Detect which cell encompasses the target text, then output its [X, Y] center coordinate. 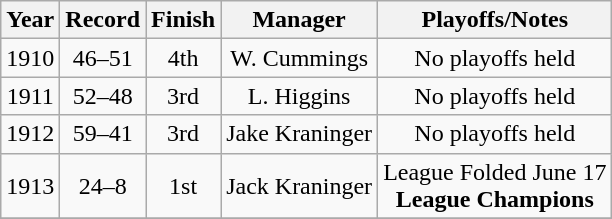
1913 [30, 186]
59–41 [103, 134]
W. Cummings [300, 58]
L. Higgins [300, 96]
Record [103, 20]
League Folded June 17 League Champions [495, 186]
Jack Kraninger [300, 186]
1912 [30, 134]
Manager [300, 20]
52–48 [103, 96]
Year [30, 20]
Playoffs/Notes [495, 20]
Finish [184, 20]
4th [184, 58]
1st [184, 186]
1910 [30, 58]
24–8 [103, 186]
46–51 [103, 58]
1911 [30, 96]
Jake Kraninger [300, 134]
